Return the (X, Y) coordinate for the center point of the cell that contains the specified text.  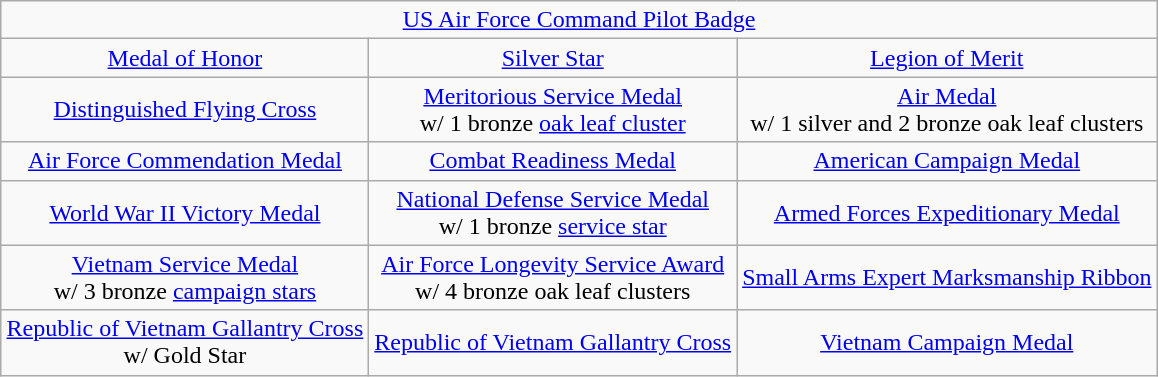
Air Medalw/ 1 silver and 2 bronze oak leaf clusters (947, 110)
Meritorious Service Medalw/ 1 bronze oak leaf cluster (553, 110)
Distinguished Flying Cross (185, 110)
Air Force Commendation Medal (185, 161)
Armed Forces Expeditionary Medal (947, 212)
Republic of Vietnam Gallantry Cross (553, 342)
American Campaign Medal (947, 161)
Air Force Longevity Service Awardw/ 4 bronze oak leaf clusters (553, 278)
Medal of Honor (185, 58)
US Air Force Command Pilot Badge (579, 20)
National Defense Service Medalw/ 1 bronze service star (553, 212)
Legion of Merit (947, 58)
Vietnam Service Medalw/ 3 bronze campaign stars (185, 278)
Vietnam Campaign Medal (947, 342)
Silver Star (553, 58)
Republic of Vietnam Gallantry Crossw/ Gold Star (185, 342)
Combat Readiness Medal (553, 161)
World War II Victory Medal (185, 212)
Small Arms Expert Marksmanship Ribbon (947, 278)
